Search for the cell housing the specified text and yield its [X, Y] center coordinate. 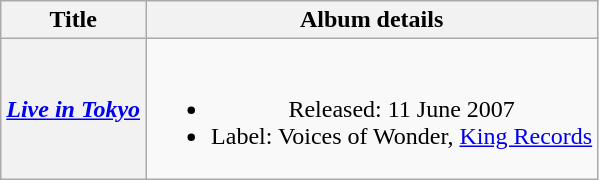
Released: 11 June 2007Label: Voices of Wonder, King Records [372, 109]
Live in Tokyo [74, 109]
Title [74, 20]
Album details [372, 20]
